Extract the [X, Y] coordinate from the center of the cell holding the provided text.  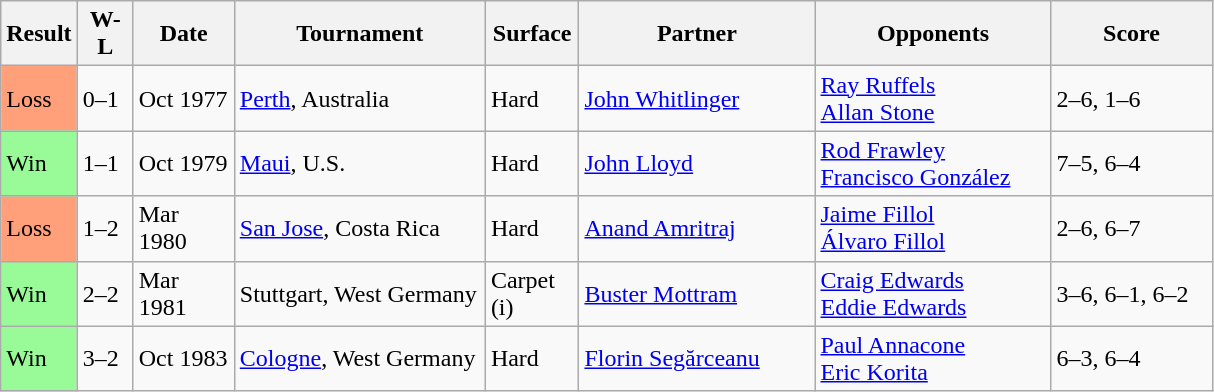
Jaime Fillol Álvaro Fillol [933, 228]
0–1 [105, 98]
Rod Frawley Francisco González [933, 164]
2–6, 1–6 [1132, 98]
3–6, 6–1, 6–2 [1132, 294]
Partner [697, 34]
John Whitlinger [697, 98]
Cologne, West Germany [360, 358]
Result [39, 34]
San Jose, Costa Rica [360, 228]
Paul Annacone Eric Korita [933, 358]
Score [1132, 34]
1–1 [105, 164]
Mar 1981 [184, 294]
Oct 1983 [184, 358]
W-L [105, 34]
Tournament [360, 34]
Florin Segărceanu [697, 358]
6–3, 6–4 [1132, 358]
3–2 [105, 358]
Oct 1979 [184, 164]
Oct 1977 [184, 98]
2–6, 6–7 [1132, 228]
Ray Ruffels Allan Stone [933, 98]
Date [184, 34]
Opponents [933, 34]
Carpet (i) [532, 294]
Surface [532, 34]
Stuttgart, West Germany [360, 294]
Buster Mottram [697, 294]
Craig Edwards Eddie Edwards [933, 294]
1–2 [105, 228]
Anand Amritraj [697, 228]
John Lloyd [697, 164]
Mar 1980 [184, 228]
2–2 [105, 294]
7–5, 6–4 [1132, 164]
Perth, Australia [360, 98]
Maui, U.S. [360, 164]
